Find where the given text appears and provide that cell's center as [X, Y] coordinate. 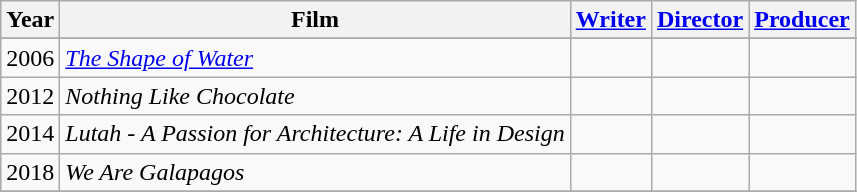
2006 [30, 58]
We Are Galapagos [315, 172]
Film [315, 20]
2014 [30, 134]
The Shape of Water [315, 58]
Nothing Like Chocolate [315, 96]
2018 [30, 172]
Director [700, 20]
Producer [802, 20]
Writer [610, 20]
Year [30, 20]
2012 [30, 96]
Lutah - A Passion for Architecture: A Life in Design [315, 134]
